Pinpoint the cell where the given text exists, returning its (x, y) midpoint coordinate. 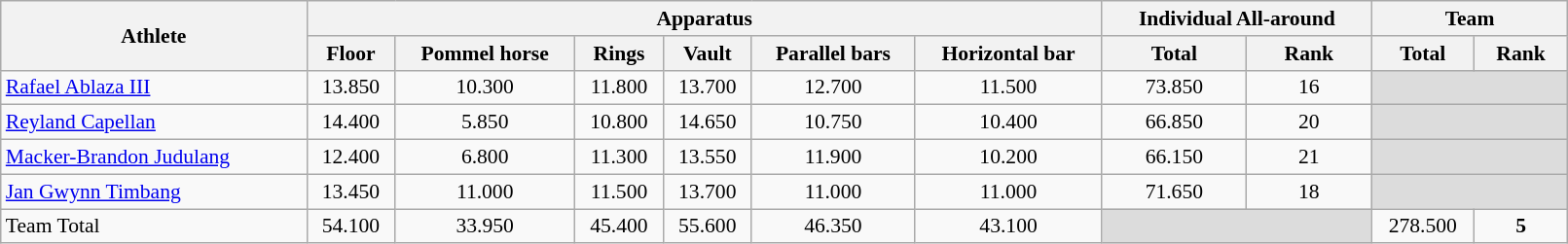
Reyland Capellan (154, 122)
10.750 (833, 122)
73.850 (1174, 87)
Jan Gwynn Timbang (154, 192)
16 (1308, 87)
55.600 (707, 227)
10.400 (1008, 122)
46.350 (833, 227)
Floor (350, 53)
13.550 (707, 157)
14.650 (707, 122)
11.800 (619, 87)
11.300 (619, 157)
Individual All-around (1236, 18)
Rafael Ablaza III (154, 87)
13.850 (350, 87)
Athlete (154, 35)
10.800 (619, 122)
43.100 (1008, 227)
Vault (707, 53)
11.900 (833, 157)
66.850 (1174, 122)
Horizontal bar (1008, 53)
12.400 (350, 157)
Apparatus (705, 18)
Team Total (154, 227)
45.400 (619, 227)
10.200 (1008, 157)
71.650 (1174, 192)
278.500 (1423, 227)
Macker-Brandon Judulang (154, 157)
33.950 (485, 227)
12.700 (833, 87)
5.850 (485, 122)
6.800 (485, 157)
Pommel horse (485, 53)
Rings (619, 53)
21 (1308, 157)
66.150 (1174, 157)
10.300 (485, 87)
Team (1470, 18)
Parallel bars (833, 53)
13.450 (350, 192)
14.400 (350, 122)
18 (1308, 192)
54.100 (350, 227)
20 (1308, 122)
5 (1520, 227)
